For the text-containing cell, return its midpoint in [x, y] coordinate format. 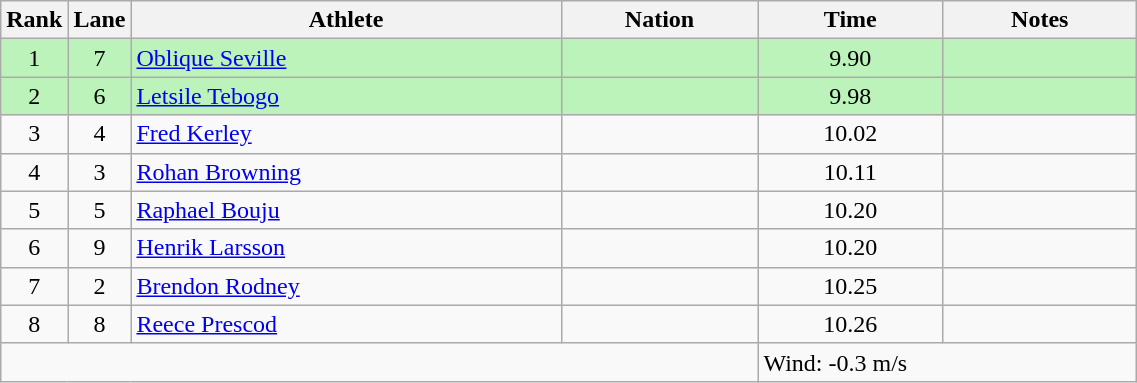
9.90 [850, 58]
Nation [660, 20]
Brendon Rodney [346, 286]
10.02 [850, 134]
Fred Kerley [346, 134]
10.26 [850, 324]
Rohan Browning [346, 172]
Raphael Bouju [346, 210]
Wind: -0.3 m/s [948, 362]
Lane [100, 20]
Athlete [346, 20]
Rank [34, 20]
Time [850, 20]
9 [100, 248]
Letsile Tebogo [346, 96]
Oblique Seville [346, 58]
1 [34, 58]
Henrik Larsson [346, 248]
10.25 [850, 286]
9.98 [850, 96]
Reece Prescod [346, 324]
10.11 [850, 172]
Notes [1040, 20]
